Return the (x, y) coordinate for the center point of the cell that contains the specified text.  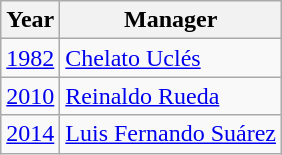
Chelato Uclés (171, 58)
2014 (30, 134)
Manager (171, 20)
Reinaldo Rueda (171, 96)
2010 (30, 96)
1982 (30, 58)
Luis Fernando Suárez (171, 134)
Year (30, 20)
